Scan for the cell matching the given text and deliver its (X, Y) coordinate at center. 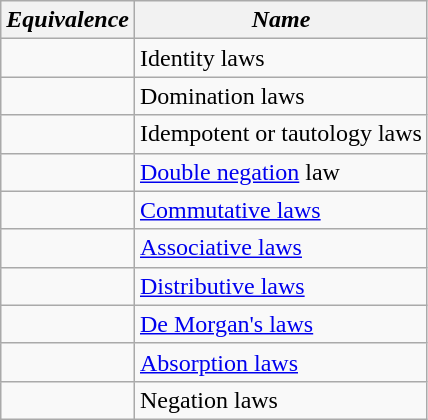
Idempotent or tautology laws (280, 134)
Associative laws (280, 248)
Double negation law (280, 172)
Identity laws (280, 58)
Commutative laws (280, 210)
Domination laws (280, 96)
Name (280, 20)
De Morgan's laws (280, 324)
Negation laws (280, 400)
Absorption laws (280, 362)
Equivalence (68, 20)
Distributive laws (280, 286)
